Output the [X, Y] coordinate of the center of the cell containing the given text.  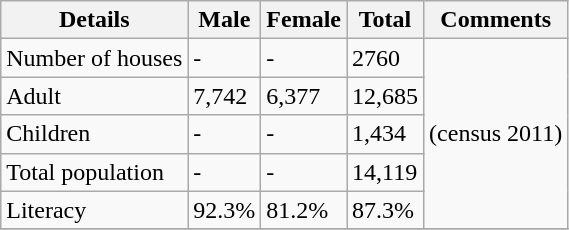
Children [94, 134]
1,434 [386, 134]
87.3% [386, 210]
Female [304, 20]
92.3% [224, 210]
Adult [94, 96]
Comments [496, 20]
Male [224, 20]
14,119 [386, 172]
Literacy [94, 210]
Number of houses [94, 58]
Total population [94, 172]
Details [94, 20]
81.2% [304, 210]
12,685 [386, 96]
6,377 [304, 96]
2760 [386, 58]
7,742 [224, 96]
(census 2011) [496, 134]
Total [386, 20]
